Determine the (x, y) coordinate at the center of the cell enclosing the given text.  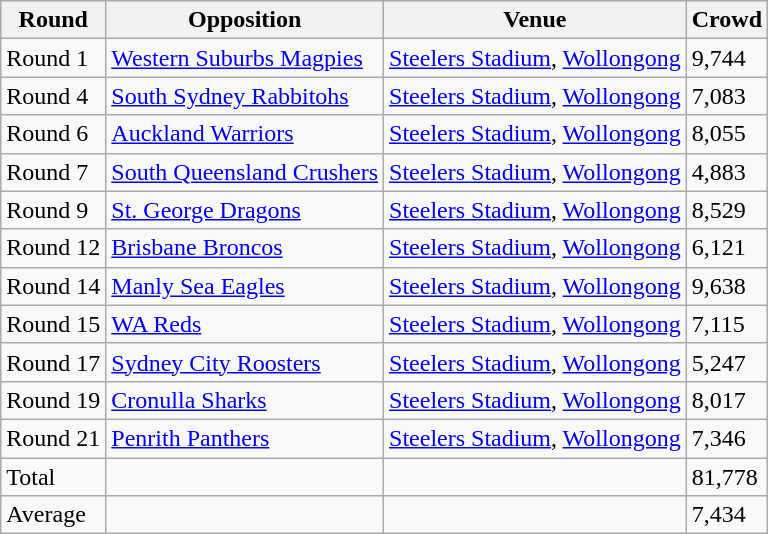
Brisbane Broncos (245, 248)
Crowd (726, 20)
4,883 (726, 172)
7,346 (726, 438)
Penrith Panthers (245, 438)
6,121 (726, 248)
Round 17 (54, 362)
Round (54, 20)
Cronulla Sharks (245, 400)
South Sydney Rabbitohs (245, 96)
7,083 (726, 96)
5,247 (726, 362)
9,638 (726, 286)
Round 4 (54, 96)
Round 6 (54, 134)
8,055 (726, 134)
Round 9 (54, 210)
South Queensland Crushers (245, 172)
Manly Sea Eagles (245, 286)
Venue (536, 20)
8,529 (726, 210)
7,434 (726, 515)
Auckland Warriors (245, 134)
7,115 (726, 324)
Round 12 (54, 248)
Total (54, 477)
Sydney City Roosters (245, 362)
81,778 (726, 477)
Average (54, 515)
Round 15 (54, 324)
WA Reds (245, 324)
Round 21 (54, 438)
Round 1 (54, 58)
8,017 (726, 400)
St. George Dragons (245, 210)
Western Suburbs Magpies (245, 58)
Opposition (245, 20)
Round 14 (54, 286)
Round 7 (54, 172)
Round 19 (54, 400)
9,744 (726, 58)
